Output the [x, y] coordinate of the center of the cell containing the given text.  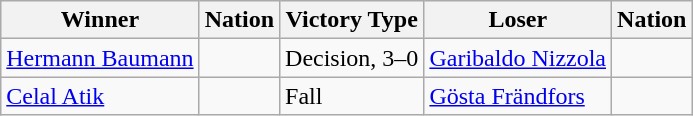
Gösta Frändfors [518, 96]
Loser [518, 20]
Winner [100, 20]
Decision, 3–0 [352, 58]
Fall [352, 96]
Celal Atik [100, 96]
Hermann Baumann [100, 58]
Victory Type [352, 20]
Garibaldo Nizzola [518, 58]
